Provide the [X, Y] coordinate of the cell's center where the given text is located.  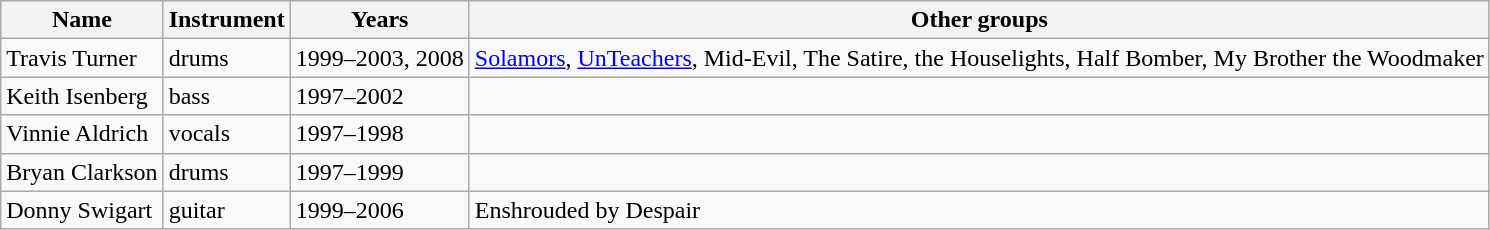
Years [380, 20]
Donny Swigart [82, 210]
1999–2003, 2008 [380, 58]
1997–1998 [380, 134]
Vinnie Aldrich [82, 134]
Instrument [226, 20]
bass [226, 96]
vocals [226, 134]
1997–2002 [380, 96]
Other groups [979, 20]
Enshrouded by Despair [979, 210]
Name [82, 20]
guitar [226, 210]
1999–2006 [380, 210]
Solamors, UnTeachers, Mid-Evil, The Satire, the Houselights, Half Bomber, My Brother the Woodmaker [979, 58]
Travis Turner [82, 58]
Bryan Clarkson [82, 172]
Keith Isenberg [82, 96]
1997–1999 [380, 172]
